Find where the given text appears and provide that cell's center as (X, Y) coordinate. 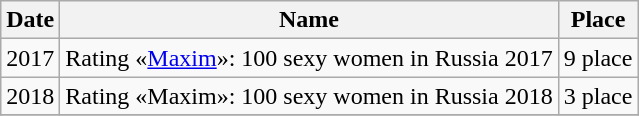
Date (30, 20)
2017 (30, 58)
9 place (598, 58)
Rating «Maxim»: 100 sexy women in Russia 2017 (309, 58)
3 place (598, 96)
Name (309, 20)
2018 (30, 96)
Rating «Maxim»: 100 sexy women in Russia 2018 (309, 96)
Place (598, 20)
